Capture the cell that displays the provided text and extract its (X, Y) central coordinate. 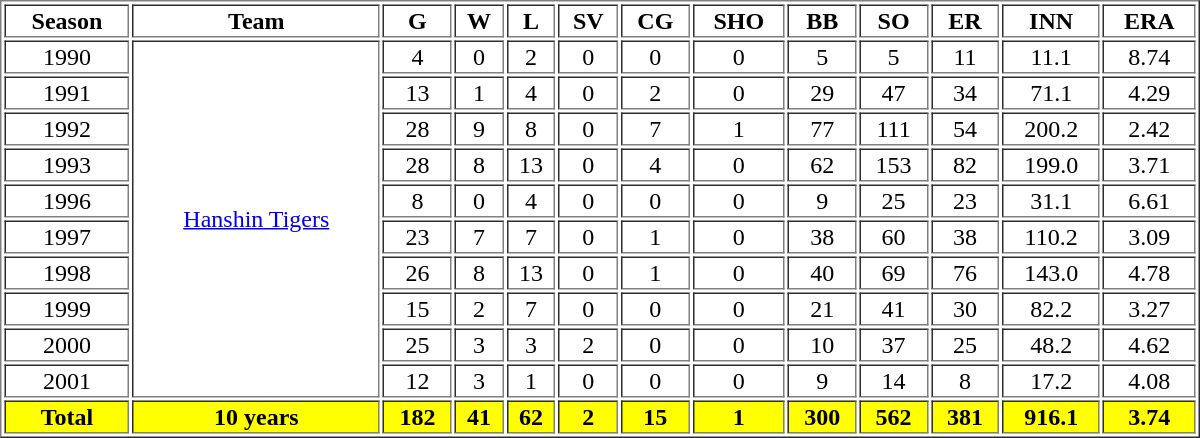
W (480, 20)
31.1 (1051, 200)
3.27 (1149, 308)
G (417, 20)
12 (417, 380)
8.74 (1149, 56)
47 (893, 92)
37 (893, 344)
6.61 (1149, 200)
ER (965, 20)
Team (256, 20)
17.2 (1051, 380)
3.09 (1149, 236)
916.1 (1051, 416)
48.2 (1051, 344)
1990 (66, 56)
11.1 (1051, 56)
INN (1051, 20)
CG (655, 20)
153 (893, 164)
34 (965, 92)
21 (822, 308)
1998 (66, 272)
199.0 (1051, 164)
14 (893, 380)
111 (893, 128)
2000 (66, 344)
300 (822, 416)
2.42 (1149, 128)
76 (965, 272)
77 (822, 128)
ERA (1149, 20)
10 years (256, 416)
1993 (66, 164)
82 (965, 164)
L (532, 20)
200.2 (1051, 128)
10 (822, 344)
71.1 (1051, 92)
82.2 (1051, 308)
30 (965, 308)
381 (965, 416)
Total (66, 416)
4.08 (1149, 380)
26 (417, 272)
40 (822, 272)
1992 (66, 128)
1997 (66, 236)
54 (965, 128)
2001 (66, 380)
11 (965, 56)
29 (822, 92)
182 (417, 416)
143.0 (1051, 272)
SV (588, 20)
Season (66, 20)
3.74 (1149, 416)
1999 (66, 308)
1991 (66, 92)
4.62 (1149, 344)
4.29 (1149, 92)
BB (822, 20)
Hanshin Tigers (256, 218)
3.71 (1149, 164)
4.78 (1149, 272)
SHO (739, 20)
69 (893, 272)
562 (893, 416)
SO (893, 20)
110.2 (1051, 236)
1996 (66, 200)
60 (893, 236)
